Determine the (x, y) coordinate at the center of the cell enclosing the given text.  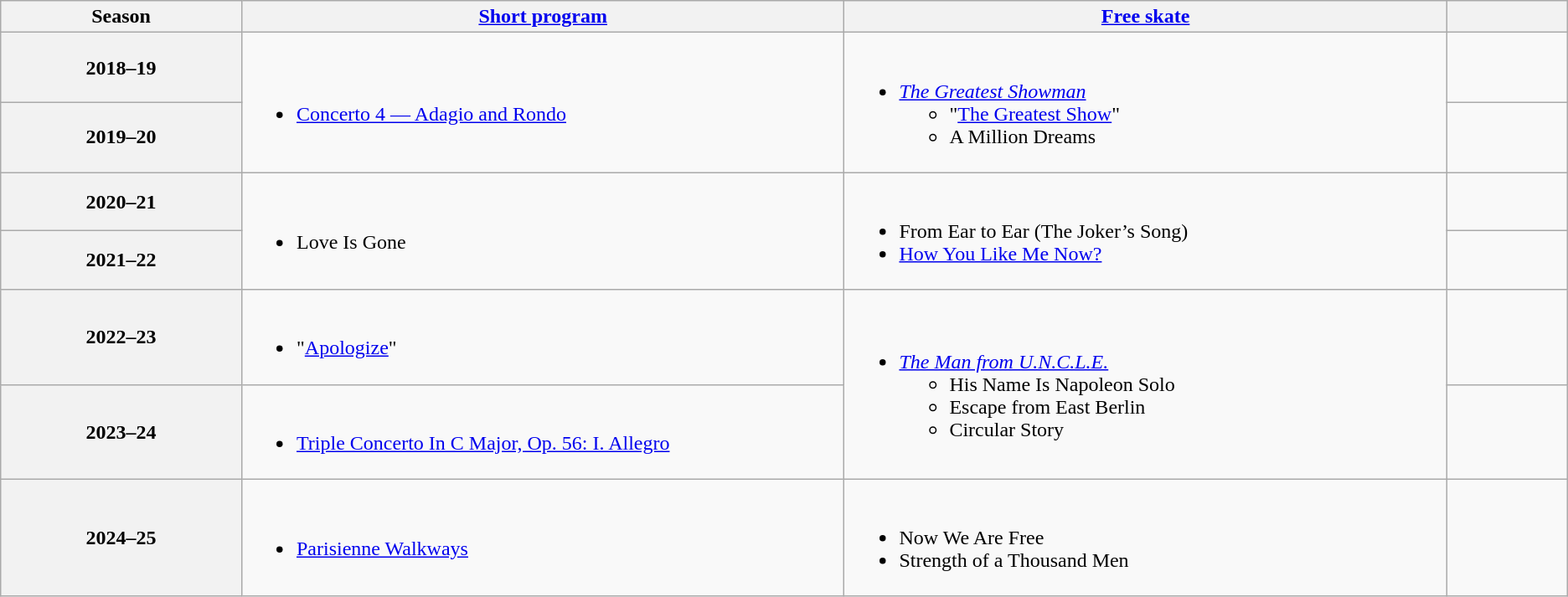
Parisienne Walkways (543, 538)
Free skate (1146, 17)
Now We Are Free Strength of a Thousand Men (1146, 538)
From Ear to Ear (The Joker’s Song)How You Like Me Now? (1146, 231)
2024–25 (121, 538)
"Apologize" (543, 337)
The Greatest Showman "The Greatest Show"A Million Dreams (1146, 102)
Triple Concerto In C Major, Op. 56: I. Allegro (543, 432)
Short program (543, 17)
2021–22 (121, 260)
Love Is Gone (543, 231)
2020–21 (121, 202)
Concerto 4 — Adagio and Rondo (543, 102)
2019–20 (121, 137)
2018–19 (121, 68)
2022–23 (121, 337)
2023–24 (121, 432)
Season (121, 17)
The Man from U.N.C.L.E.His Name Is Napoleon SoloEscape from East BerlinCircular Story (1146, 384)
